From the cell containing the given text, extract its center point as (X, Y) coordinate. 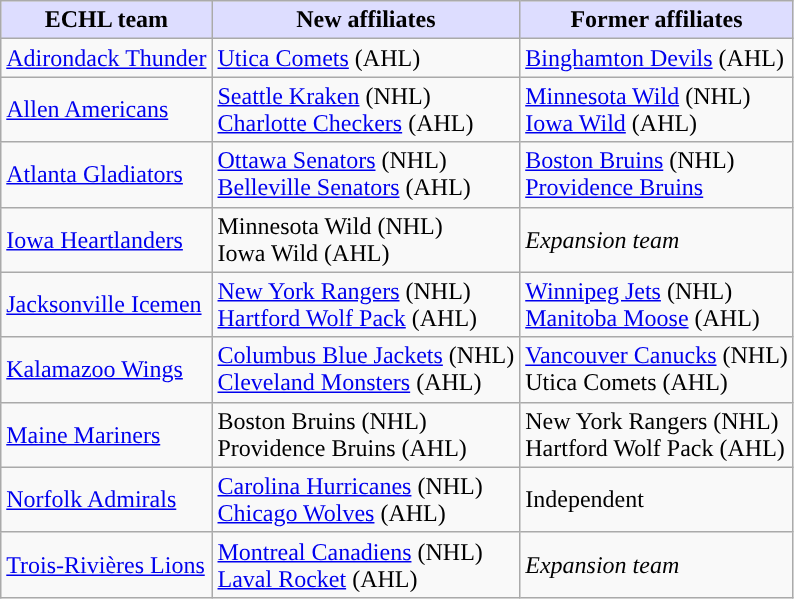
ECHL team (106, 20)
New affiliates (366, 20)
Adirondack Thunder (106, 58)
Jacksonville Icemen (106, 304)
Boston Bruins (NHL)Providence Bruins (AHL) (366, 434)
Binghamton Devils (AHL) (657, 58)
Trois-Rivières Lions (106, 564)
Winnipeg Jets (NHL)Manitoba Moose (AHL) (657, 304)
Montreal Canadiens (NHL)Laval Rocket (AHL) (366, 564)
Boston Bruins (NHL)Providence Bruins (657, 174)
Allen Americans (106, 110)
Former affiliates (657, 20)
Maine Mariners (106, 434)
Vancouver Canucks (NHL)Utica Comets (AHL) (657, 370)
Kalamazoo Wings (106, 370)
Carolina Hurricanes (NHL)Chicago Wolves (AHL) (366, 500)
Columbus Blue Jackets (NHL)Cleveland Monsters (AHL) (366, 370)
Utica Comets (AHL) (366, 58)
Iowa Heartlanders (106, 240)
Atlanta Gladiators (106, 174)
Independent (657, 500)
Seattle Kraken (NHL)Charlotte Checkers (AHL) (366, 110)
Norfolk Admirals (106, 500)
Ottawa Senators (NHL)Belleville Senators (AHL) (366, 174)
